Output the [X, Y] coordinate of the center of the cell containing the given text.  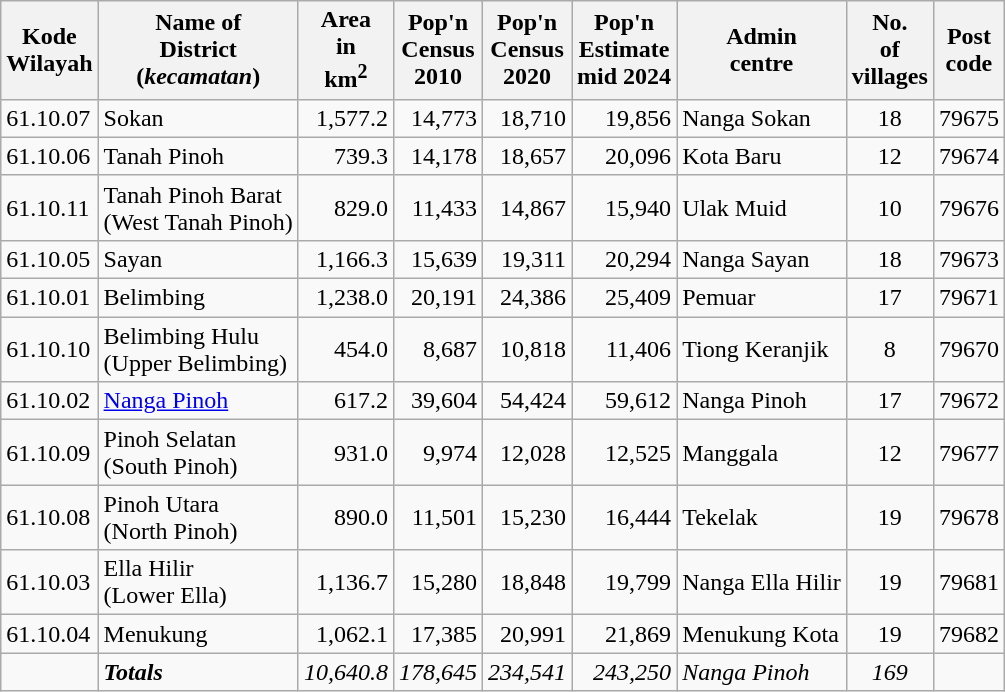
54,424 [528, 401]
39,604 [438, 401]
Area inkm2 [346, 50]
12,028 [528, 452]
79678 [968, 518]
243,250 [624, 672]
79675 [968, 118]
20,991 [528, 634]
18,657 [528, 156]
454.0 [346, 350]
829.0 [346, 208]
61.10.07 [50, 118]
Ella Hilir (Lower Ella) [198, 582]
61.10.11 [50, 208]
Pop'nCensus2010 [438, 50]
79673 [968, 259]
61.10.02 [50, 401]
169 [890, 672]
20,096 [624, 156]
79681 [968, 582]
15,940 [624, 208]
8 [890, 350]
617.2 [346, 401]
Belimbing [198, 298]
Pinoh Selatan (South Pinoh) [198, 452]
24,386 [528, 298]
Pop'nCensus2020 [528, 50]
11,406 [624, 350]
10,640.8 [346, 672]
234,541 [528, 672]
9,974 [438, 452]
79682 [968, 634]
19,799 [624, 582]
19,856 [624, 118]
16,444 [624, 518]
Nanga Sokan [762, 118]
14,867 [528, 208]
79676 [968, 208]
Postcode [968, 50]
15,639 [438, 259]
61.10.10 [50, 350]
Pinoh Utara (North Pinoh) [198, 518]
Name ofDistrict(kecamatan) [198, 50]
Menukung [198, 634]
79670 [968, 350]
61.10.03 [50, 582]
61.10.08 [50, 518]
1,166.3 [346, 259]
11,433 [438, 208]
739.3 [346, 156]
Admincentre [762, 50]
10 [890, 208]
18,710 [528, 118]
931.0 [346, 452]
21,869 [624, 634]
79671 [968, 298]
1,577.2 [346, 118]
17,385 [438, 634]
Pemuar [762, 298]
Manggala [762, 452]
178,645 [438, 672]
20,191 [438, 298]
Totals [198, 672]
14,178 [438, 156]
18,848 [528, 582]
Nanga Ella Hilir [762, 582]
79677 [968, 452]
Ulak Muid [762, 208]
61.10.01 [50, 298]
Sokan [198, 118]
Pop'nEstimatemid 2024 [624, 50]
14,773 [438, 118]
61.10.05 [50, 259]
1,062.1 [346, 634]
Tanah Pinoh Barat (West Tanah Pinoh) [198, 208]
Belimbing Hulu (Upper Belimbing) [198, 350]
Menukung Kota [762, 634]
Nanga Sayan [762, 259]
20,294 [624, 259]
Tiong Keranjik [762, 350]
No. ofvillages [890, 50]
25,409 [624, 298]
Kode Wilayah [50, 50]
8,687 [438, 350]
11,501 [438, 518]
61.10.06 [50, 156]
15,280 [438, 582]
59,612 [624, 401]
79672 [968, 401]
Tanah Pinoh [198, 156]
61.10.09 [50, 452]
79674 [968, 156]
61.10.04 [50, 634]
19,311 [528, 259]
Sayan [198, 259]
10,818 [528, 350]
12,525 [624, 452]
1,238.0 [346, 298]
1,136.7 [346, 582]
Tekelak [762, 518]
15,230 [528, 518]
Kota Baru [762, 156]
890.0 [346, 518]
